Scan for the cell matching the given text and deliver its (X, Y) coordinate at center. 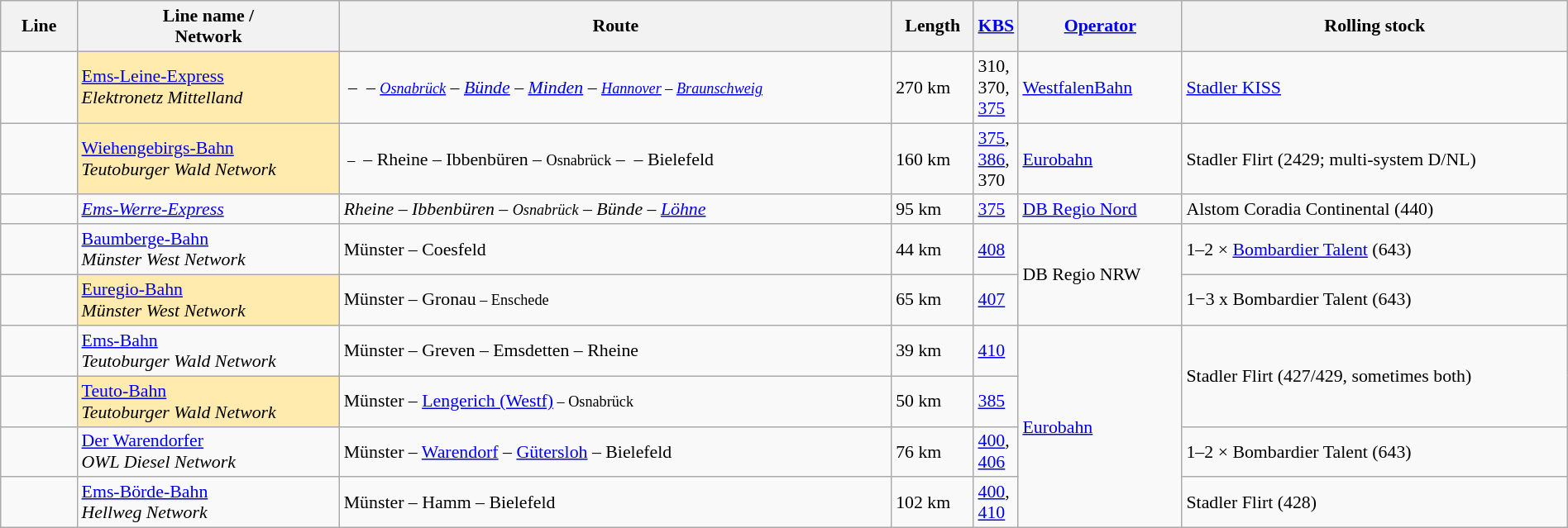
Alstom Coradia Continental (440) (1374, 209)
385 (996, 400)
Münster – Hamm – Bielefeld (615, 502)
400, 410 (996, 502)
Rheine – Ibbenbüren – Osnabrück – Bünde – Löhne (615, 209)
310, 370, 375 (996, 88)
Münster – Warendorf – Gütersloh – Bielefeld (615, 451)
KBS (996, 25)
Length (933, 25)
Stadler Flirt (428) (1374, 502)
Ems-Werre-Express (208, 209)
DB Regio Nord (1100, 209)
Ems-Leine-Express Elektronetz Mittelland (208, 88)
375 (996, 209)
Line (40, 25)
Der WarendorferOWL Diesel Network (208, 451)
407 (996, 299)
Line name /Network (208, 25)
Stadler Flirt (427/429, sometimes both) (1374, 375)
Route (615, 25)
Ems-BahnTeutoburger Wald Network (208, 350)
– – Rheine – Ibbenbüren – Osnabrück – – Bielefeld (615, 159)
Münster – Greven – Emsdetten – Rheine (615, 350)
65 km (933, 299)
Ems-Börde-BahnHellweg Network (208, 502)
102 km (933, 502)
Münster – Coesfeld (615, 250)
– – Osnabrück – Bünde – Minden – Hannover – Braunschweig (615, 88)
Münster – Lengerich (Westf) – Osnabrück (615, 400)
Baumberge-BahnMünster West Network (208, 250)
Stadler Flirt (2429; multi-system D/NL) (1374, 159)
Stadler KISS (1374, 88)
Wiehengebirgs-BahnTeutoburger Wald Network (208, 159)
WestfalenBahn (1100, 88)
410 (996, 350)
Rolling stock (1374, 25)
39 km (933, 350)
50 km (933, 400)
DB Regio NRW (1100, 274)
400, 406 (996, 451)
160 km (933, 159)
44 km (933, 250)
Euregio-BahnMünster West Network (208, 299)
1−3 x Bombardier Talent (643) (1374, 299)
Münster – Gronau – Enschede (615, 299)
76 km (933, 451)
375, 386, 370 (996, 159)
Teuto-BahnTeutoburger Wald Network (208, 400)
95 km (933, 209)
Operator (1100, 25)
270 km (933, 88)
408 (996, 250)
